Output the (X, Y) coordinate of the center of the cell containing the given text.  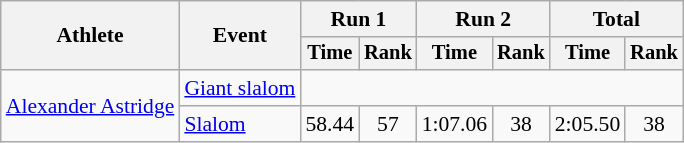
Alexander Astridge (90, 106)
Event (240, 36)
Athlete (90, 36)
2:05.50 (588, 124)
Total (616, 19)
58.44 (330, 124)
1:07.06 (454, 124)
Slalom (240, 124)
Run 2 (484, 19)
57 (388, 124)
Giant slalom (240, 88)
Run 1 (358, 19)
